Search for the cell housing the specified text and yield its [X, Y] center coordinate. 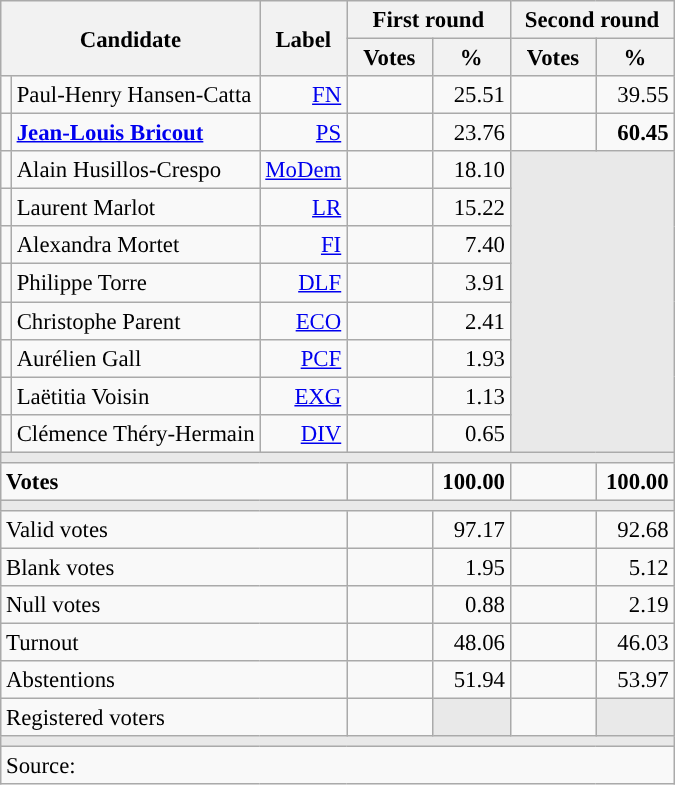
5.12 [635, 567]
92.68 [635, 530]
Null votes [174, 605]
Candidate [130, 38]
Blank votes [174, 567]
Laëtitia Voisin [136, 396]
25.51 [471, 95]
2.41 [471, 321]
15.22 [471, 208]
0.65 [471, 433]
PCF [304, 358]
Christophe Parent [136, 321]
Clémence Théry-Hermain [136, 433]
MoDem [304, 170]
Label [304, 38]
Second round [592, 20]
Aurélien Gall [136, 358]
23.76 [471, 133]
Source: [338, 766]
46.03 [635, 643]
0.88 [471, 605]
1.13 [471, 396]
Paul-Henry Hansen-Catta [136, 95]
Registered voters [174, 718]
FI [304, 245]
Turnout [174, 643]
51.94 [471, 680]
PS [304, 133]
Jean-Louis Bricout [136, 133]
First round [429, 20]
7.40 [471, 245]
60.45 [635, 133]
Valid votes [174, 530]
1.95 [471, 567]
48.06 [471, 643]
Abstentions [174, 680]
53.97 [635, 680]
EXG [304, 396]
Alain Husillos-Crespo [136, 170]
97.17 [471, 530]
1.93 [471, 358]
2.19 [635, 605]
Philippe Torre [136, 283]
DLF [304, 283]
LR [304, 208]
39.55 [635, 95]
3.91 [471, 283]
FN [304, 95]
Laurent Marlot [136, 208]
18.10 [471, 170]
Alexandra Mortet [136, 245]
DIV [304, 433]
ECO [304, 321]
